Provide the [x, y] coordinate of the cell's center where the given text is located.  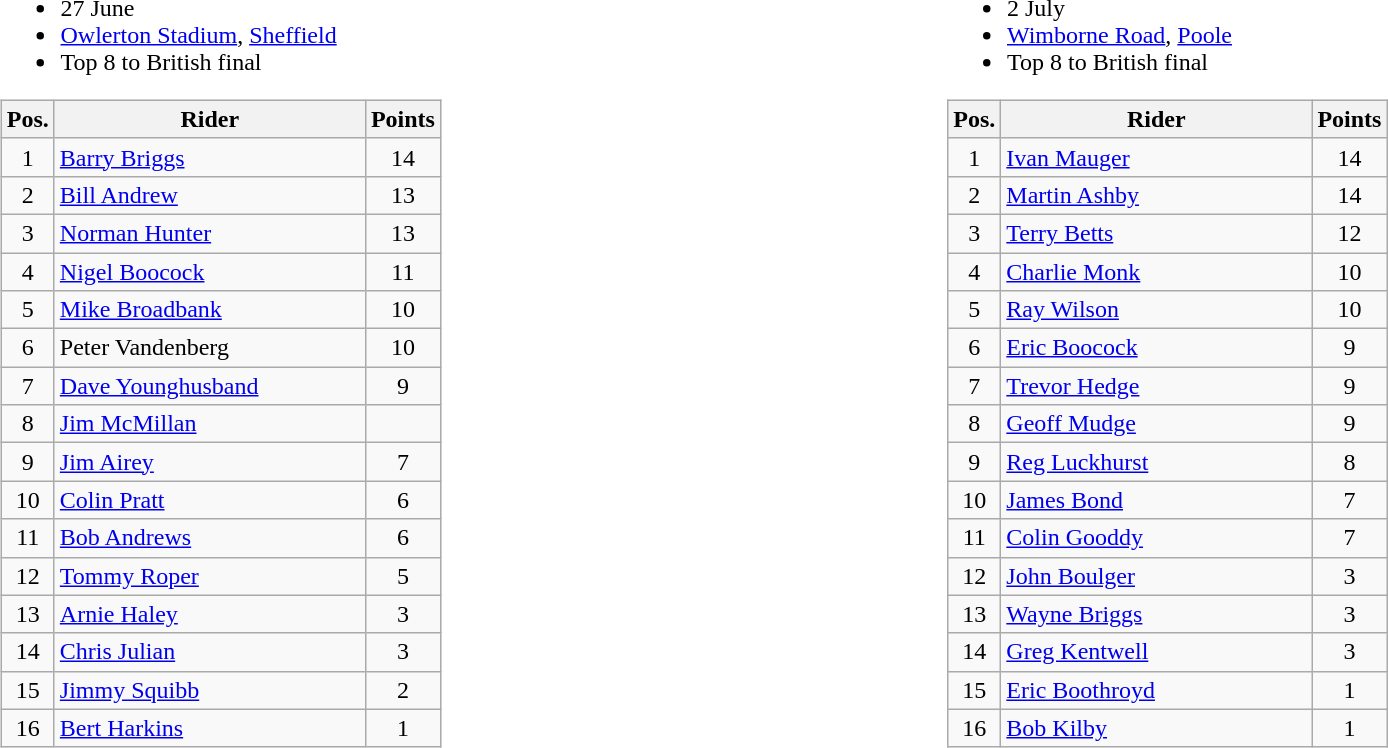
Bert Harkins [210, 728]
Greg Kentwell [1156, 652]
Eric Boocock [1156, 348]
Nigel Boocock [210, 271]
John Boulger [1156, 576]
Charlie Monk [1156, 271]
Norman Hunter [210, 233]
Reg Luckhurst [1156, 462]
Jimmy Squibb [210, 690]
Trevor Hedge [1156, 386]
Bob Andrews [210, 538]
Bob Kilby [1156, 728]
Tommy Roper [210, 576]
Peter Vandenberg [210, 348]
Ray Wilson [1156, 310]
Wayne Briggs [1156, 614]
Ivan Mauger [1156, 157]
James Bond [1156, 500]
Colin Gooddy [1156, 538]
Barry Briggs [210, 157]
Jim Airey [210, 462]
Mike Broadbank [210, 310]
Dave Younghusband [210, 386]
Arnie Haley [210, 614]
Martin Ashby [1156, 195]
Geoff Mudge [1156, 424]
Colin Pratt [210, 500]
Chris Julian [210, 652]
Eric Boothroyd [1156, 690]
Bill Andrew [210, 195]
Jim McMillan [210, 424]
Terry Betts [1156, 233]
